Return [x, y] of the center of cell containing provided text 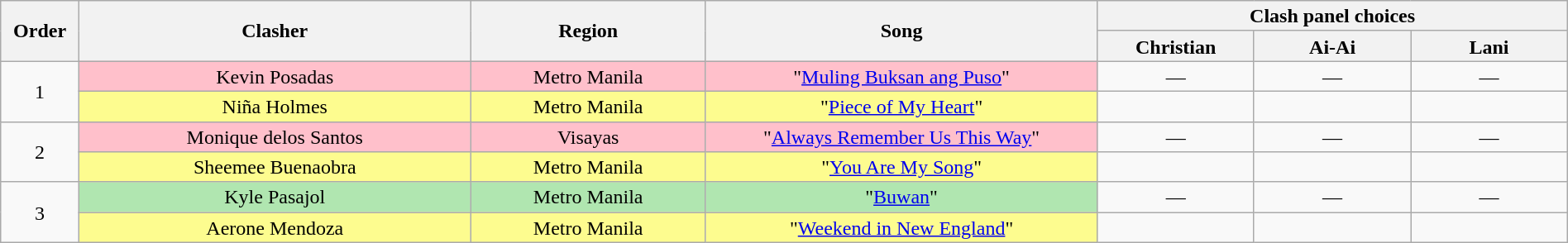
Sheemee Buenaobra [275, 167]
Ai-Ai [1331, 46]
"Buwan" [901, 197]
Region [588, 31]
Visayas [588, 137]
Christian [1176, 46]
"Piece of My Heart" [901, 106]
3 [40, 212]
Clash panel choices [1332, 17]
Clasher [275, 31]
1 [40, 91]
Kyle Pasajol [275, 197]
"You Are My Song" [901, 167]
Lani [1489, 46]
"Always Remember Us This Way" [901, 137]
Niña Holmes [275, 106]
Kevin Posadas [275, 76]
"Weekend in New England" [901, 228]
Song [901, 31]
Aerone Mendoza [275, 228]
"Muling Buksan ang Puso" [901, 76]
Order [40, 31]
Monique delos Santos [275, 137]
2 [40, 152]
